Provide the [x, y] coordinate of the cell's center where the given text is located.  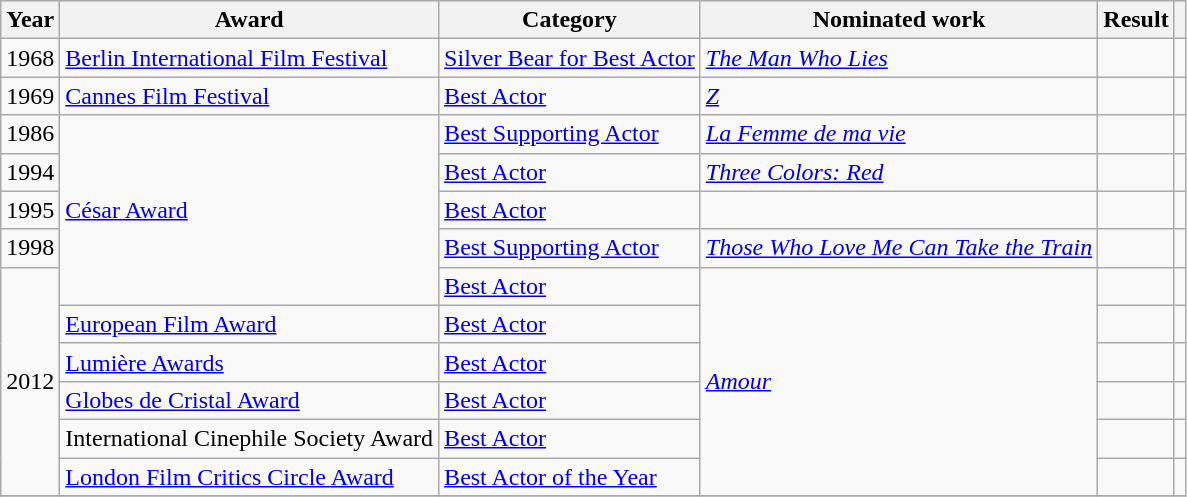
1986 [30, 134]
Globes de Cristal Award [250, 400]
Lumière Awards [250, 362]
International Cinephile Society Award [250, 438]
Nominated work [899, 20]
1969 [30, 96]
Berlin International Film Festival [250, 58]
Year [30, 20]
Silver Bear for Best Actor [570, 58]
Three Colors: Red [899, 172]
Best Actor of the Year [570, 477]
Award [250, 20]
Those Who Love Me Can Take the Train [899, 248]
Category [570, 20]
London Film Critics Circle Award [250, 477]
1968 [30, 58]
1994 [30, 172]
Result [1136, 20]
1995 [30, 210]
César Award [250, 210]
The Man Who Lies [899, 58]
Cannes Film Festival [250, 96]
Z [899, 96]
1998 [30, 248]
European Film Award [250, 324]
Amour [899, 381]
La Femme de ma vie [899, 134]
2012 [30, 381]
